Return the [x, y] coordinate for the center point of the cell that contains the specified text.  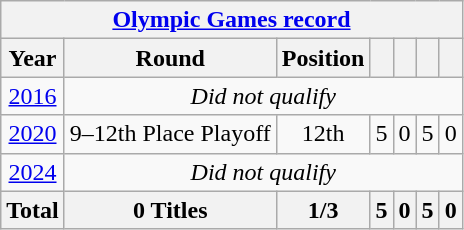
2016 [33, 96]
1/3 [323, 210]
Olympic Games record [232, 20]
2020 [33, 134]
Round [170, 58]
Total [33, 210]
2024 [33, 172]
Year [33, 58]
9–12th Place Playoff [170, 134]
Position [323, 58]
12th [323, 134]
0 Titles [170, 210]
